Output the [x, y] coordinate of the center of the cell containing the given text.  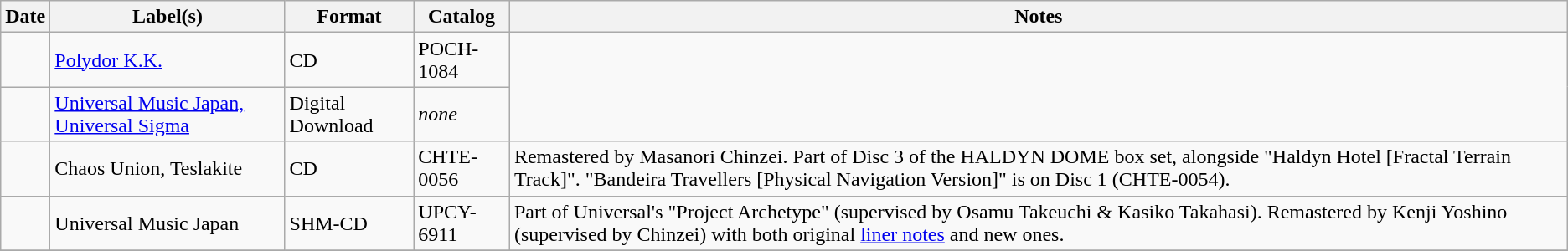
UPCY-6911 [462, 223]
Universal Music Japan, Universal Sigma [168, 114]
Chaos Union, Teslakite [168, 169]
POCH-1084 [462, 60]
Polydor K.K. [168, 60]
Digital Download [349, 114]
Catalog [462, 17]
Date [25, 17]
Format [349, 17]
none [462, 114]
Notes [1039, 17]
Label(s) [168, 17]
Universal Music Japan [168, 223]
SHM-CD [349, 223]
CHTE-0056 [462, 169]
